Output the [x, y] coordinate of the center of the cell containing the given text.  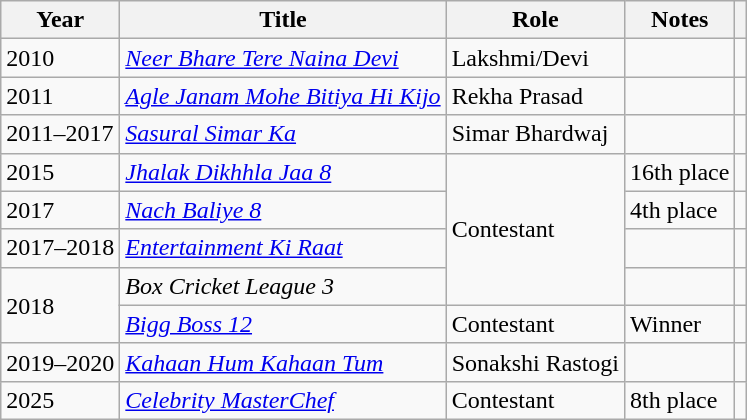
Title [283, 20]
Bigg Boss 12 [283, 324]
Jhalak Dikhhla Jaa 8 [283, 172]
Agle Janam Mohe Bitiya Hi Kijo [283, 96]
2018 [60, 305]
Rekha Prasad [535, 96]
Box Cricket League 3 [283, 286]
2017 [60, 210]
Sonakshi Rastogi [535, 362]
Notes [680, 20]
Role [535, 20]
16th place [680, 172]
2015 [60, 172]
2011–2017 [60, 134]
2017–2018 [60, 248]
Sasural Simar Ka [283, 134]
Entertainment Ki Raat [283, 248]
2025 [60, 400]
Year [60, 20]
2011 [60, 96]
Celebrity MasterChef [283, 400]
8th place [680, 400]
Neer Bhare Tere Naina Devi [283, 58]
Nach Baliye 8 [283, 210]
Simar Bhardwaj [535, 134]
Winner [680, 324]
4th place [680, 210]
Lakshmi/Devi [535, 58]
2010 [60, 58]
2019–2020 [60, 362]
Kahaan Hum Kahaan Tum [283, 362]
